Search for the cell housing the specified text and yield its (X, Y) center coordinate. 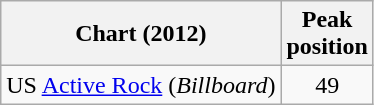
Chart (2012) (141, 34)
Peakposition (327, 34)
49 (327, 85)
US Active Rock (Billboard) (141, 85)
